Identify which cell holds the provided text, then report its [x, y] central coordinate. 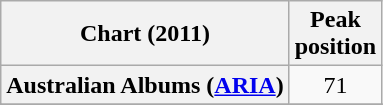
71 [335, 85]
Chart (2011) [145, 34]
Australian Albums (ARIA) [145, 85]
Peakposition [335, 34]
